Find where the given text appears and provide that cell's center as (x, y) coordinate. 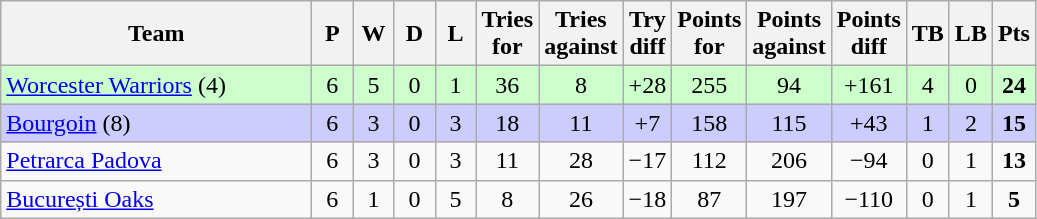
L (456, 34)
26 (581, 199)
−18 (648, 199)
Worcester Warriors (4) (156, 85)
+43 (868, 123)
24 (1014, 85)
13 (1014, 161)
W (374, 34)
+161 (868, 85)
15 (1014, 123)
Points diff (868, 34)
−110 (868, 199)
LB (970, 34)
Points for (710, 34)
București Oaks (156, 199)
28 (581, 161)
−17 (648, 161)
4 (928, 85)
Petrarca Padova (156, 161)
−94 (868, 161)
D (414, 34)
206 (789, 161)
197 (789, 199)
2 (970, 123)
Tries against (581, 34)
18 (508, 123)
36 (508, 85)
P (332, 34)
112 (710, 161)
158 (710, 123)
+7 (648, 123)
Points against (789, 34)
Bourgoin (8) (156, 123)
Tries for (508, 34)
TB (928, 34)
Team (156, 34)
+28 (648, 85)
87 (710, 199)
Pts (1014, 34)
94 (789, 85)
255 (710, 85)
Try diff (648, 34)
115 (789, 123)
